Pinpoint the cell where the given text exists, returning its (x, y) midpoint coordinate. 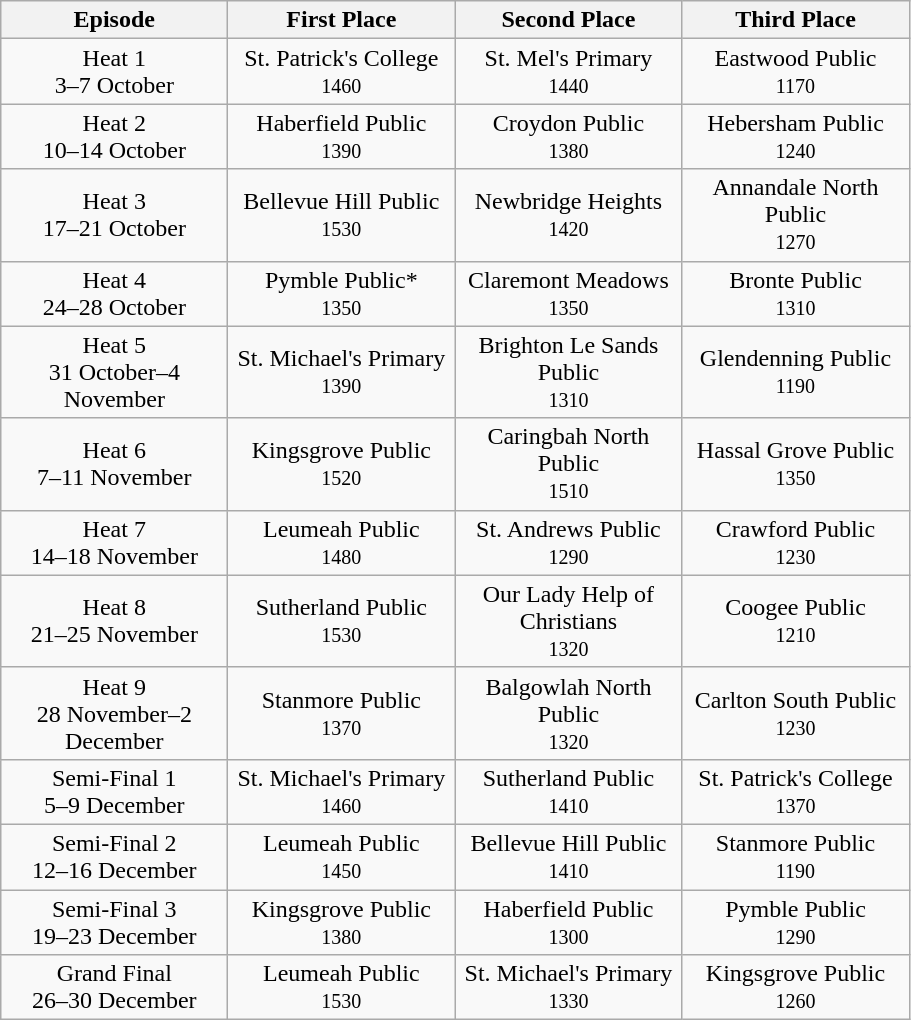
Carlton South Public1230 (796, 713)
Grand Final26–30 December (114, 988)
Semi-Final 212–16 December (114, 856)
St. Michael's Primary1390 (342, 372)
Heat 67–11 November (114, 464)
Haberfield Public1390 (342, 136)
Hassal Grove Public1350 (796, 464)
Sutherland Public1530 (342, 621)
Brighton Le Sands Public1310 (568, 372)
Newbridge Heights1420 (568, 215)
St. Michael's Primary1330 (568, 988)
Heat 928 November–2 December (114, 713)
Eastwood Public1170 (796, 72)
Our Lady Help of Christians1320 (568, 621)
Heat 424–28 October (114, 294)
Semi-Final 319–23 December (114, 922)
Croydon Public1380 (568, 136)
St. Patrick's College1370 (796, 792)
Leumeah Public1480 (342, 542)
Kingsgrove Public1380 (342, 922)
Sutherland Public1410 (568, 792)
Kingsgrove Public1260 (796, 988)
Bellevue Hill Public1410 (568, 856)
Kingsgrove Public1520 (342, 464)
Third Place (796, 20)
Caringbah North Public1510 (568, 464)
Pymble Public*1350 (342, 294)
Balgowlah North Public1320 (568, 713)
St. Andrews Public1290 (568, 542)
Stanmore Public1190 (796, 856)
Heat 531 October–4 November (114, 372)
Semi-Final 15–9 December (114, 792)
St. Patrick's College1460 (342, 72)
Bellevue Hill Public1530 (342, 215)
Second Place (568, 20)
Heat 714–18 November (114, 542)
Pymble Public1290 (796, 922)
Episode (114, 20)
Leumeah Public1450 (342, 856)
Coogee Public1210 (796, 621)
Glendenning Public1190 (796, 372)
Leumeah Public1530 (342, 988)
Stanmore Public1370 (342, 713)
Hebersham Public1240 (796, 136)
Bronte Public1310 (796, 294)
First Place (342, 20)
Heat 317–21 October (114, 215)
St. Michael's Primary1460 (342, 792)
Crawford Public1230 (796, 542)
Heat 13–7 October (114, 72)
Claremont Meadows1350 (568, 294)
Heat 821–25 November (114, 621)
Heat 210–14 October (114, 136)
St. Mel's Primary1440 (568, 72)
Annandale North Public1270 (796, 215)
Haberfield Public1300 (568, 922)
